Pinpoint the cell where the given text exists, returning its (X, Y) midpoint coordinate. 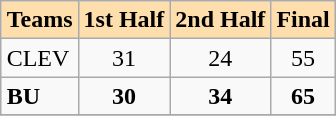
31 (124, 58)
BU (40, 96)
30 (124, 96)
1st Half (124, 20)
65 (303, 96)
Final (303, 20)
Teams (40, 20)
55 (303, 58)
CLEV (40, 58)
34 (220, 96)
24 (220, 58)
2nd Half (220, 20)
